Search for the cell housing the specified text and yield its [x, y] center coordinate. 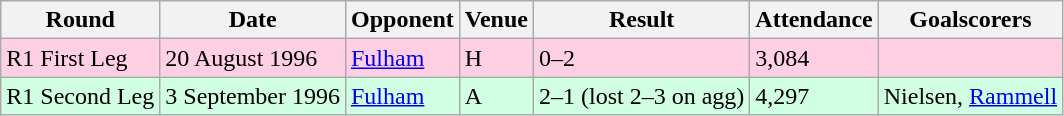
3 September 1996 [253, 96]
Opponent [402, 20]
Goalscorers [970, 20]
Date [253, 20]
20 August 1996 [253, 58]
2–1 (lost 2–3 on agg) [641, 96]
Round [80, 20]
Venue [496, 20]
Result [641, 20]
Attendance [814, 20]
R1 Second Leg [80, 96]
4,297 [814, 96]
3,084 [814, 58]
Nielsen, Rammell [970, 96]
0–2 [641, 58]
A [496, 96]
R1 First Leg [80, 58]
H [496, 58]
